From the cell containing the given text, extract its center point as (x, y) coordinate. 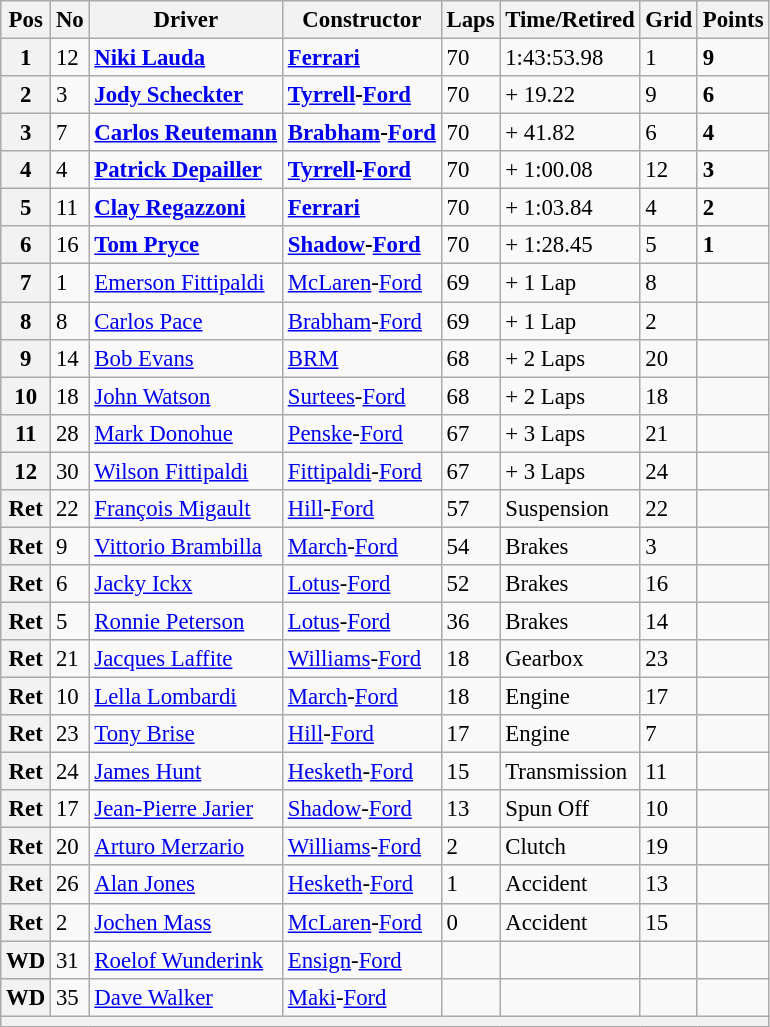
Clay Regazzoni (186, 208)
John Watson (186, 396)
Roelof Wunderink (186, 960)
+ 1:28.45 (570, 245)
Jacky Ickx (186, 584)
Pos (26, 20)
Patrick Depailler (186, 170)
36 (470, 621)
Maki-Ford (362, 997)
Penske-Ford (362, 433)
Transmission (570, 772)
+ 1:03.84 (570, 208)
52 (470, 584)
Lella Lombardi (186, 697)
Spun Off (570, 809)
Suspension (570, 509)
James Hunt (186, 772)
Constructor (362, 20)
Clutch (570, 847)
Time/Retired (570, 20)
Laps (470, 20)
Bob Evans (186, 358)
Fittipaldi-Ford (362, 471)
54 (470, 546)
Tom Pryce (186, 245)
Carlos Pace (186, 321)
Ensign-Ford (362, 960)
Gearbox (570, 659)
0 (470, 922)
+ 1:00.08 (570, 170)
Carlos Reutemann (186, 133)
30 (70, 471)
BRM (362, 358)
Jacques Laffite (186, 659)
1:43:53.98 (570, 58)
35 (70, 997)
Tony Brise (186, 734)
19 (668, 847)
No (70, 20)
Wilson Fittipaldi (186, 471)
31 (70, 960)
Vittorio Brambilla (186, 546)
Grid (668, 20)
Jochen Mass (186, 922)
+ 41.82 (570, 133)
Emerson Fittipaldi (186, 283)
Mark Donohue (186, 433)
Alan Jones (186, 885)
28 (70, 433)
François Migault (186, 509)
Jean-Pierre Jarier (186, 809)
Dave Walker (186, 997)
Surtees-Ford (362, 396)
57 (470, 509)
Niki Lauda (186, 58)
Jody Scheckter (186, 95)
Arturo Merzario (186, 847)
+ 19.22 (570, 95)
Points (732, 20)
Driver (186, 20)
26 (70, 885)
Ronnie Peterson (186, 621)
